Capture the cell that displays the provided text and extract its (X, Y) central coordinate. 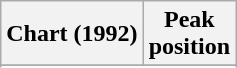
Peakposition (189, 34)
Chart (1992) (72, 34)
